From the cell containing the given text, extract its center point as [x, y] coordinate. 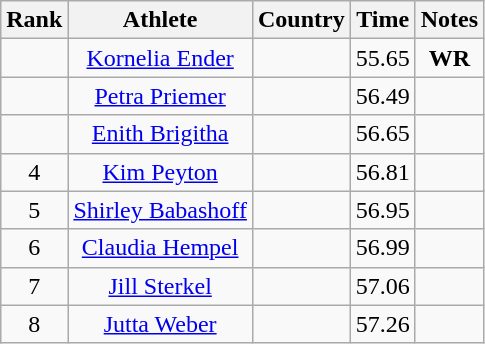
Time [382, 20]
Notes [449, 20]
Enith Brigitha [160, 134]
Rank [34, 20]
Country [301, 20]
5 [34, 210]
8 [34, 324]
Kim Peyton [160, 172]
Shirley Babashoff [160, 210]
7 [34, 286]
Kornelia Ender [160, 58]
56.81 [382, 172]
56.95 [382, 210]
56.49 [382, 96]
57.26 [382, 324]
Jill Sterkel [160, 286]
56.99 [382, 248]
Athlete [160, 20]
Claudia Hempel [160, 248]
57.06 [382, 286]
55.65 [382, 58]
56.65 [382, 134]
Petra Priemer [160, 96]
4 [34, 172]
WR [449, 58]
6 [34, 248]
Jutta Weber [160, 324]
